Return [X, Y] of the center of cell containing provided text 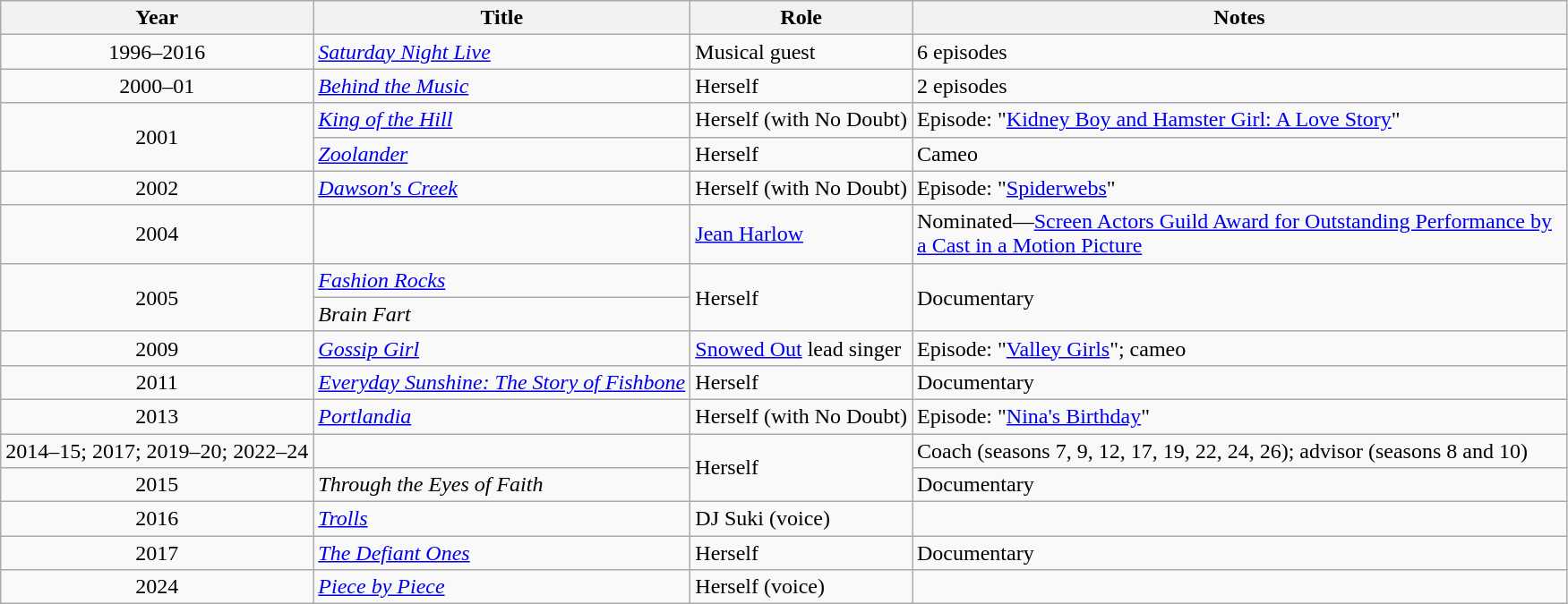
Trolls [501, 519]
Musical guest [801, 52]
Brain Fart [501, 314]
King of the Hill [501, 120]
2024 [158, 587]
Cameo [1239, 154]
Jean Harlow [801, 234]
2014–15; 2017; 2019–20; 2022–24 [158, 450]
2013 [158, 416]
DJ Suki (voice) [801, 519]
Through the Eyes of Faith [501, 485]
Nominated—Screen Actors Guild Award for Outstanding Performance by a Cast in a Motion Picture [1239, 234]
Fashion Rocks [501, 280]
Episode: "Kidney Boy and Hamster Girl: A Love Story" [1239, 120]
2017 [158, 553]
2015 [158, 485]
Episode: "Nina's Birthday" [1239, 416]
The Defiant Ones [501, 553]
Episode: "Spiderwebs" [1239, 188]
Behind the Music [501, 86]
2002 [158, 188]
6 episodes [1239, 52]
Dawson's Creek [501, 188]
2 episodes [1239, 86]
Episode: "Valley Girls"; cameo [1239, 348]
Year [158, 18]
2011 [158, 382]
2016 [158, 519]
Saturday Night Live [501, 52]
1996–2016 [158, 52]
2004 [158, 234]
2000–01 [158, 86]
Title [501, 18]
Zoolander [501, 154]
Gossip Girl [501, 348]
2005 [158, 297]
Snowed Out lead singer [801, 348]
Piece by Piece [501, 587]
Notes [1239, 18]
Coach (seasons 7, 9, 12, 17, 19, 22, 24, 26); advisor (seasons 8 and 10) [1239, 450]
Role [801, 18]
2001 [158, 137]
2009 [158, 348]
Herself (voice) [801, 587]
Everyday Sunshine: The Story of Fishbone [501, 382]
Portlandia [501, 416]
